Find where the given text appears and provide that cell's center as (x, y) coordinate. 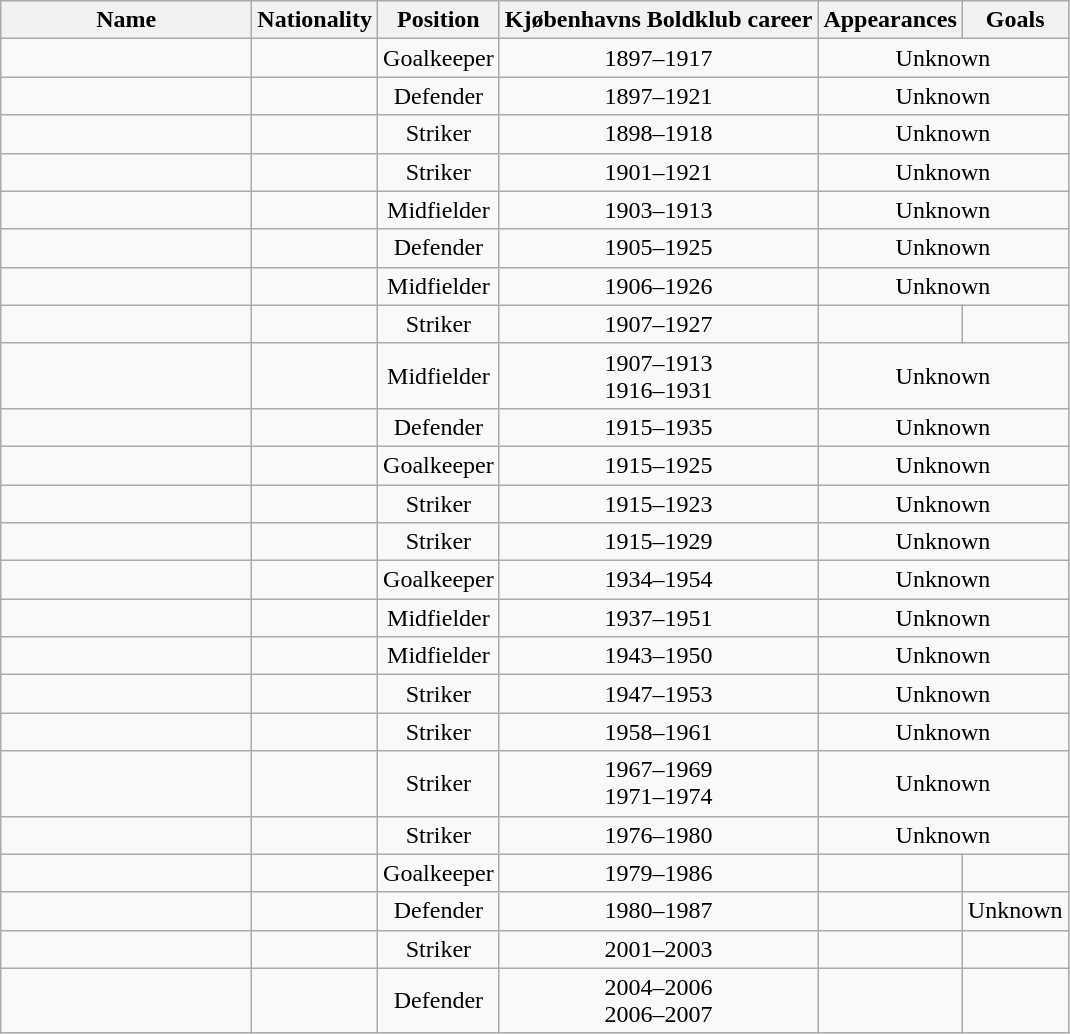
Goals (1015, 20)
2001–2003 (658, 949)
1897–1921 (658, 96)
Position (439, 20)
1958–1961 (658, 732)
1915–1935 (658, 427)
1898–1918 (658, 134)
2004–20062006–2007 (658, 1000)
1915–1923 (658, 503)
1907–19131916–1931 (658, 376)
Appearances (890, 20)
1967–19691971–1974 (658, 784)
1905–1925 (658, 248)
1897–1917 (658, 58)
1943–1950 (658, 656)
1979–1986 (658, 873)
Name (126, 20)
1947–1953 (658, 694)
1980–1987 (658, 911)
Nationality (315, 20)
Kjøbenhavns Boldklub career (658, 20)
1934–1954 (658, 580)
1903–1913 (658, 210)
1915–1925 (658, 465)
1976–1980 (658, 835)
1906–1926 (658, 286)
1907–1927 (658, 324)
1937–1951 (658, 618)
1915–1929 (658, 542)
1901–1921 (658, 172)
